Find where the given text appears and provide that cell's center as [x, y] coordinate. 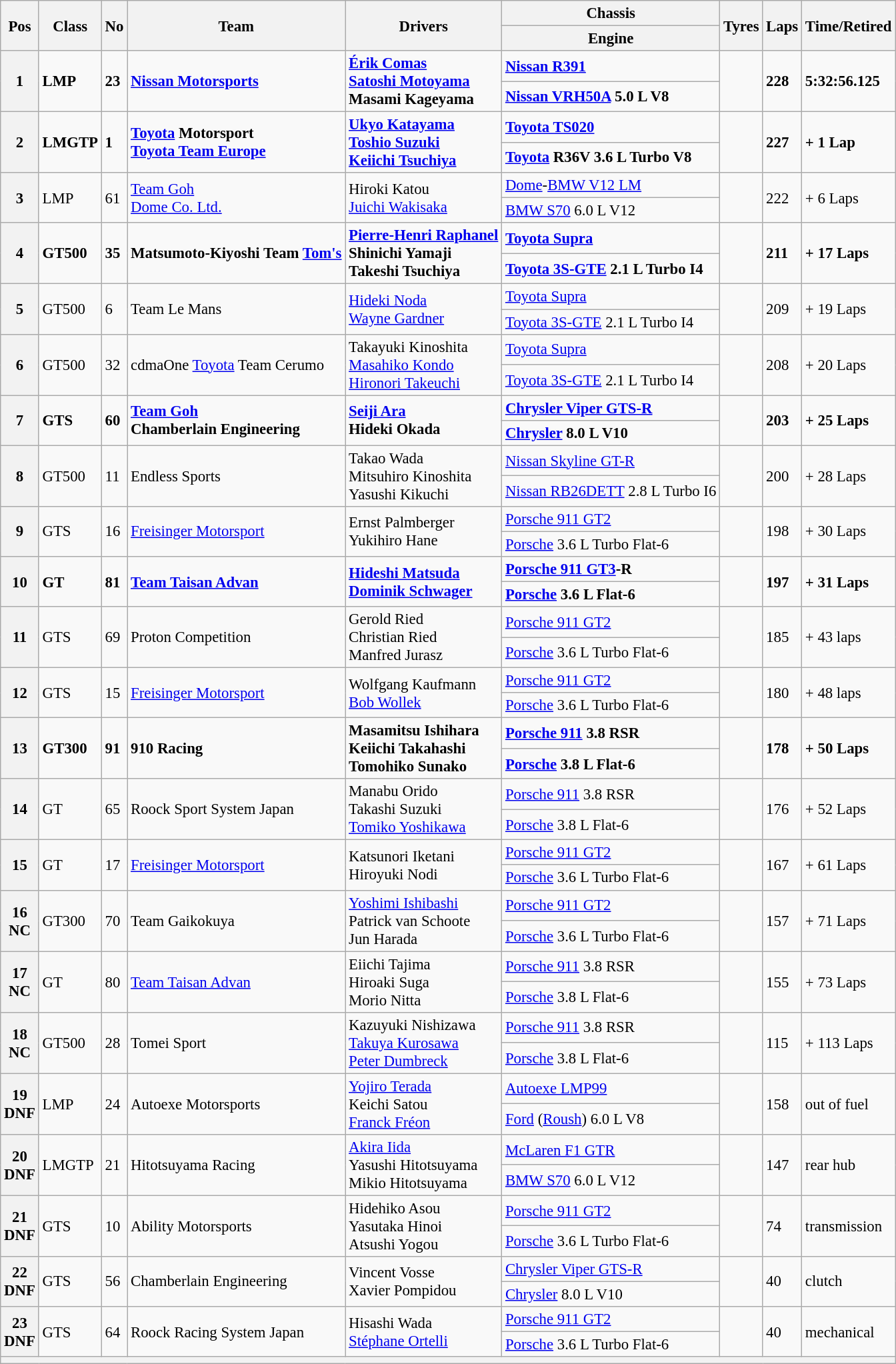
180 [783, 693]
+ 17 Laps [849, 253]
Endless Sports [236, 476]
Hiroki Katou Juichi Wakisaka [424, 197]
5:32:56.125 [849, 81]
Team Gaikokuya [236, 921]
+ 113 Laps [849, 1043]
222 [783, 197]
Proton Competition [236, 637]
227 [783, 143]
9 [20, 532]
Tyres [741, 25]
Ability Motorsports [236, 1226]
Kazuyuki Nishizawa Takuya Kurosawa Peter Dumbreck [424, 1043]
Engine [611, 39]
20DNF [20, 1165]
Nissan RB26DETT 2.8 L Turbo I6 [611, 491]
+ 25 Laps [849, 420]
2 [20, 143]
4 [20, 253]
+ 28 Laps [849, 476]
70 [114, 921]
cdmaOne Toyota Team Cerumo [236, 365]
23 [114, 81]
+ 43 laps [849, 637]
13 [20, 749]
Yoshimi Ishibashi Patrick van Schoote Jun Harada [424, 921]
+ 52 Laps [849, 809]
Hisashi Wada Stéphane Ortelli [424, 1332]
Eiichi Tajima Hiroaki Suga Morio Nitta [424, 982]
Takao Wada Mitsuhiro Kinoshita Yasushi Kikuchi [424, 476]
198 [783, 532]
65 [114, 809]
Akira Iida Yasushi Hitotsuyama Mikio Hitotsuyama [424, 1165]
23DNF [20, 1332]
+ 30 Laps [849, 532]
Hidehiko Asou Yasutaka Hinoi Atsushi Yogou [424, 1226]
910 Racing [236, 749]
176 [783, 809]
Team Le Mans [236, 309]
Chassis [611, 13]
Masamitsu Ishihara Keiichi Takahashi Tomohiko Sunako [424, 749]
56 [114, 1281]
Manabu Orido Takashi Suzuki Tomiko Yoshikawa [424, 809]
clutch [849, 1281]
+ 48 laps [849, 693]
+ 20 Laps [849, 365]
+ 61 Laps [849, 865]
7 [20, 420]
Yojiro Terada Keichi Satou Franck Fréon [424, 1104]
8 [20, 476]
Dome-BMW V12 LM [611, 185]
211 [783, 253]
22DNF [20, 1281]
28 [114, 1043]
+ 19 Laps [849, 309]
Nissan Skyline GT-R [611, 461]
17 [114, 865]
203 [783, 420]
Ford (Roush) 6.0 L V8 [611, 1119]
+ 1 Lap [849, 143]
200 [783, 476]
rear hub [849, 1165]
74 [783, 1226]
Toyota R36V 3.6 L Turbo V8 [611, 158]
Toyota TS020 [611, 127]
208 [783, 365]
3 [20, 197]
Pos [20, 25]
Wolfgang Kaufmann Bob Wollek [424, 693]
Nissan VRH50A 5.0 L V8 [611, 97]
91 [114, 749]
32 [114, 365]
McLaren F1 GTR [611, 1150]
Ukyo Katayama Toshio Suzuki Keiichi Tsuchiya [424, 143]
Katsunori Iketani Hiroyuki Nodi [424, 865]
16 [114, 532]
Nissan Motorsports [236, 81]
Hideshi Matsuda Dominik Schwager [424, 581]
115 [783, 1043]
157 [783, 921]
21 [114, 1165]
Porsche 911 GT3-R [611, 569]
Team Goh Chamberlain Engineering [236, 420]
Class [70, 25]
Hitotsuyama Racing [236, 1165]
Porsche 3.6 L Flat-6 [611, 594]
Team [236, 25]
+ 71 Laps [849, 921]
Time/Retired [849, 25]
19DNF [20, 1104]
14 [20, 809]
81 [114, 581]
Drivers [424, 25]
Tomei Sport [236, 1043]
Ernst Palmberger Yukihiro Hane [424, 532]
80 [114, 982]
209 [783, 309]
21DNF [20, 1226]
64 [114, 1332]
228 [783, 81]
61 [114, 197]
out of fuel [849, 1104]
No [114, 25]
167 [783, 865]
Seiji Ara Hideki Okada [424, 420]
Nissan R391 [611, 66]
Laps [783, 25]
35 [114, 253]
Hideki Noda Wayne Gardner [424, 309]
16NC [20, 921]
197 [783, 581]
Takayuki Kinoshita Masahiko Kondo Hironori Takeuchi [424, 365]
Pierre-Henri Raphanel Shinichi Yamaji Takeshi Tsuchiya [424, 253]
Team Goh Dome Co. Ltd. [236, 197]
Roock Sport System Japan [236, 809]
185 [783, 637]
5 [20, 309]
178 [783, 749]
Autoexe LMP99 [611, 1089]
147 [783, 1165]
+ 73 Laps [849, 982]
Gerold Ried Christian Ried Manfred Jurasz [424, 637]
18NC [20, 1043]
Érik Comas Satoshi Motoyama Masami Kageyama [424, 81]
69 [114, 637]
17NC [20, 982]
Vincent Vosse Xavier Pompidou [424, 1281]
158 [783, 1104]
+ 31 Laps [849, 581]
Autoexe Motorsports [236, 1104]
+ 6 Laps [849, 197]
Toyota Motorsport Toyota Team Europe [236, 143]
Roock Racing System Japan [236, 1332]
+ 50 Laps [849, 749]
12 [20, 693]
Matsumoto-Kiyoshi Team Tom's [236, 253]
24 [114, 1104]
mechanical [849, 1332]
60 [114, 420]
155 [783, 982]
Chamberlain Engineering [236, 1281]
transmission [849, 1226]
